Provide the (X, Y) coordinate of the cell's center where the given text is located.  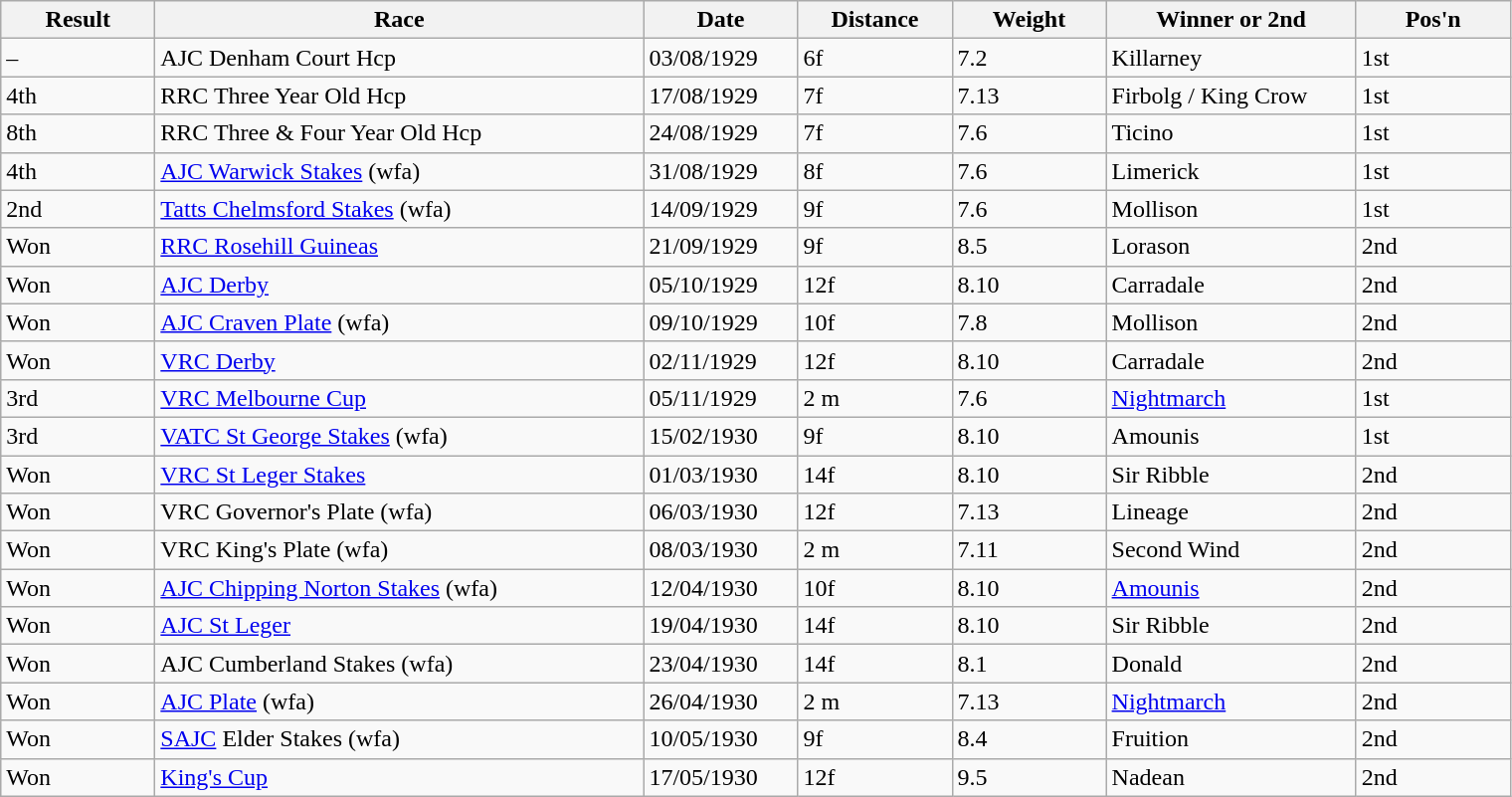
17/08/1929 (720, 96)
VRC Governor's Plate (wfa) (400, 512)
AJC Derby (400, 285)
AJC Plate (wfa) (400, 701)
05/11/1929 (720, 398)
8.5 (1029, 247)
Lorason (1231, 247)
21/09/1929 (720, 247)
Race (400, 20)
RRC Rosehill Guineas (400, 247)
Fruition (1231, 739)
8th (78, 133)
– (78, 58)
Limerick (1231, 171)
AJC Craven Plate (wfa) (400, 322)
8.1 (1029, 664)
Firbolg / King Crow (1231, 96)
Tatts Chelmsford Stakes (wfa) (400, 209)
Lineage (1231, 512)
Date (720, 20)
VATC St George Stakes (wfa) (400, 436)
SAJC Elder Stakes (wfa) (400, 739)
12/04/1930 (720, 588)
King's Cup (400, 777)
19/04/1930 (720, 626)
8f (875, 171)
7.11 (1029, 550)
AJC Denham Court Hcp (400, 58)
14/09/1929 (720, 209)
AJC Warwick Stakes (wfa) (400, 171)
26/04/1930 (720, 701)
24/08/1929 (720, 133)
10/05/1930 (720, 739)
06/03/1930 (720, 512)
05/10/1929 (720, 285)
Winner or 2nd (1231, 20)
Second Wind (1231, 550)
8.4 (1029, 739)
6f (875, 58)
01/03/1930 (720, 475)
VRC St Leger Stakes (400, 475)
VRC Melbourne Cup (400, 398)
02/11/1929 (720, 360)
AJC Chipping Norton Stakes (wfa) (400, 588)
AJC St Leger (400, 626)
15/02/1930 (720, 436)
Donald (1231, 664)
Weight (1029, 20)
VRC Derby (400, 360)
08/03/1930 (720, 550)
RRC Three & Four Year Old Hcp (400, 133)
7.8 (1029, 322)
Ticino (1231, 133)
VRC King's Plate (wfa) (400, 550)
Pos'n (1432, 20)
Result (78, 20)
31/08/1929 (720, 171)
AJC Cumberland Stakes (wfa) (400, 664)
03/08/1929 (720, 58)
7.2 (1029, 58)
09/10/1929 (720, 322)
Killarney (1231, 58)
RRC Three Year Old Hcp (400, 96)
9.5 (1029, 777)
Nadean (1231, 777)
23/04/1930 (720, 664)
17/05/1930 (720, 777)
Distance (875, 20)
